Output the (x, y) coordinate of the center of the cell containing the given text.  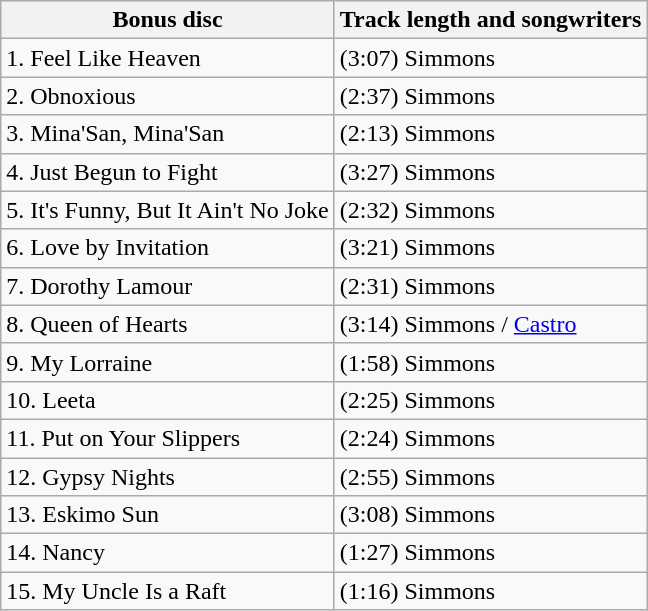
2. Obnoxious (168, 96)
11. Put on Your Slippers (168, 438)
Track length and songwriters (490, 20)
15. My Uncle Is a Raft (168, 591)
4. Just Begun to Fight (168, 172)
(2:25) Simmons (490, 400)
(1:27) Simmons (490, 553)
(3:21) Simmons (490, 248)
5. It's Funny, But It Ain't No Joke (168, 210)
7. Dorothy Lamour (168, 286)
3. Mina'San, Mina'San (168, 134)
1. Feel Like Heaven (168, 58)
13. Eskimo Sun (168, 515)
(3:14) Simmons / Castro (490, 324)
(2:31) Simmons (490, 286)
(3:07) Simmons (490, 58)
6. Love by Invitation (168, 248)
9. My Lorraine (168, 362)
Bonus disc (168, 20)
8. Queen of Hearts (168, 324)
(2:13) Simmons (490, 134)
(1:58) Simmons (490, 362)
(2:32) Simmons (490, 210)
10. Leeta (168, 400)
12. Gypsy Nights (168, 477)
(2:37) Simmons (490, 96)
(3:08) Simmons (490, 515)
(2:24) Simmons (490, 438)
(2:55) Simmons (490, 477)
14. Nancy (168, 553)
(3:27) Simmons (490, 172)
(1:16) Simmons (490, 591)
